Capture the cell that displays the provided text and extract its (X, Y) central coordinate. 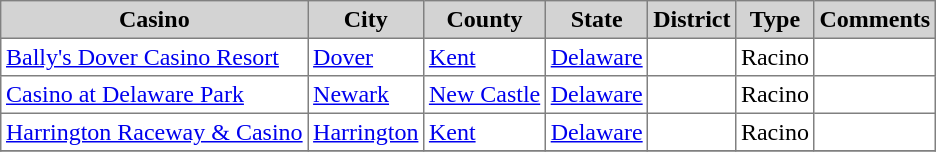
Casino at Delaware Park (154, 95)
New Castle (485, 95)
Casino (154, 20)
Type (775, 20)
Newark (366, 95)
County (485, 20)
State (596, 20)
City (366, 20)
Comments (874, 20)
Dover (366, 57)
District (692, 20)
Harrington (366, 132)
Harrington Raceway & Casino (154, 132)
Bally's Dover Casino Resort (154, 57)
